Extract the (x, y) coordinate from the center of the cell holding the provided text.  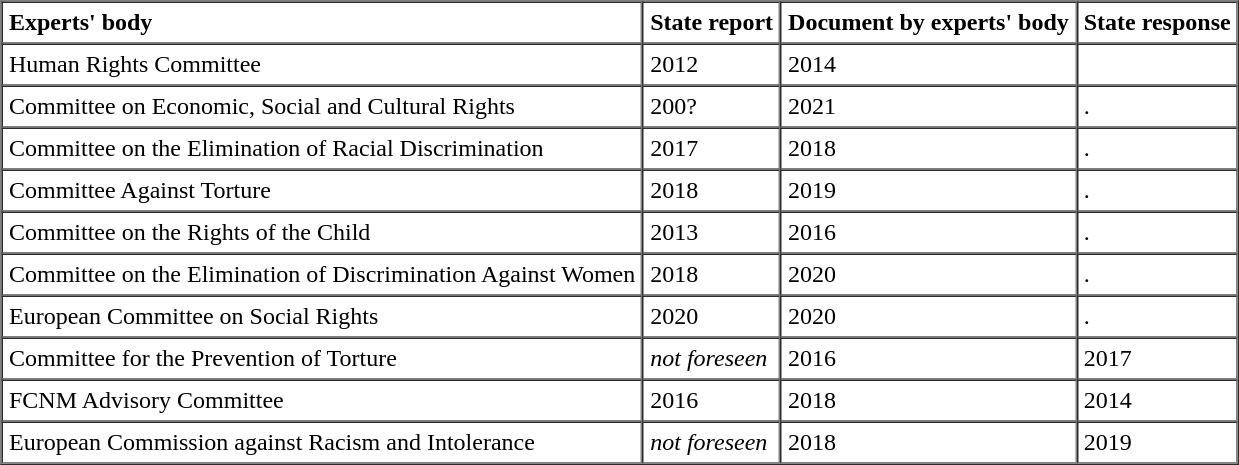
Committee on the Elimination of Discrimination Against Women (322, 275)
Document by experts' body (929, 23)
200? (712, 107)
Committee on the Elimination of Racial Discrimination (322, 149)
Experts' body (322, 23)
FCNM Advisory Committee (322, 401)
2021 (929, 107)
Committee for the Prevention of Torture (322, 359)
2012 (712, 65)
Committee Against Torture (322, 191)
2013 (712, 233)
Human Rights Committee (322, 65)
State response (1157, 23)
State report (712, 23)
European Commission against Racism and Intolerance (322, 443)
European Committee on Social Rights (322, 317)
Committee on Economic, Social and Cultural Rights (322, 107)
Committee on the Rights of the Child (322, 233)
